Scan for the cell matching the given text and deliver its [X, Y] coordinate at center. 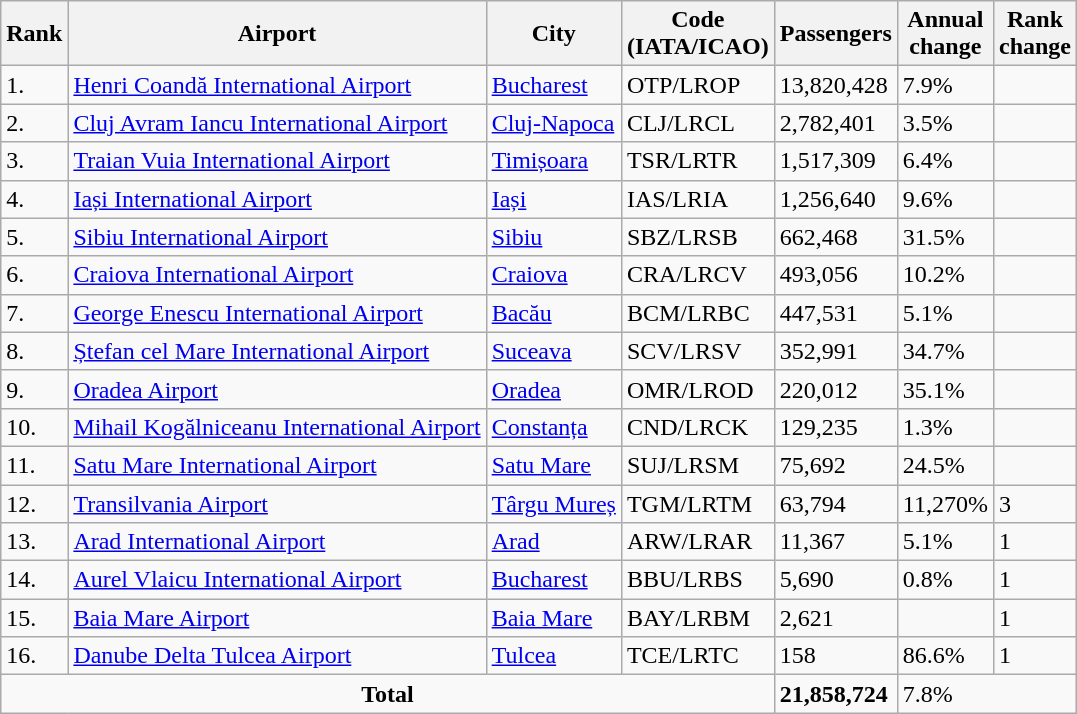
24.5% [945, 465]
Traian Vuia International Airport [277, 161]
Rankchange [1034, 34]
OMR/LROD [698, 389]
Passengers [836, 34]
TGM/LRTM [698, 503]
CND/LRCK [698, 427]
14. [34, 580]
Târgu Mureș [554, 503]
Satu Mare [554, 465]
158 [836, 656]
86.6% [945, 656]
Annualchange [945, 34]
IAS/LRIA [698, 199]
Henri Coandă International Airport [277, 85]
31.5% [945, 237]
7.8% [986, 694]
Danube Delta Tulcea Airport [277, 656]
129,235 [836, 427]
Rank [34, 34]
BBU/LRBS [698, 580]
4. [34, 199]
15. [34, 618]
Sibiu [554, 237]
3 [1034, 503]
Sibiu International Airport [277, 237]
2,782,401 [836, 123]
7. [34, 313]
9. [34, 389]
13,820,428 [836, 85]
2. [34, 123]
220,012 [836, 389]
6.4% [945, 161]
Iași [554, 199]
Code(IATA/ICAO) [698, 34]
13. [34, 542]
Baia Mare Airport [277, 618]
63,794 [836, 503]
12. [34, 503]
75,692 [836, 465]
Constanța [554, 427]
11,270% [945, 503]
SUJ/LRSM [698, 465]
1,256,640 [836, 199]
Iași International Airport [277, 199]
Craiova International Airport [277, 275]
Oradea [554, 389]
1.3% [945, 427]
352,991 [836, 351]
11. [34, 465]
Airport [277, 34]
BCM/LRBC [698, 313]
George Enescu International Airport [277, 313]
Tulcea [554, 656]
Total [388, 694]
ARW/LRAR [698, 542]
Cluj Avram Iancu International Airport [277, 123]
3.5% [945, 123]
1. [34, 85]
0.8% [945, 580]
3. [34, 161]
5,690 [836, 580]
7.9% [945, 85]
Cluj-Napoca [554, 123]
CLJ/LRCL [698, 123]
9.6% [945, 199]
34.7% [945, 351]
Mihail Kogălniceanu International Airport [277, 427]
493,056 [836, 275]
OTP/LROP [698, 85]
662,468 [836, 237]
Ștefan cel Mare International Airport [277, 351]
447,531 [836, 313]
SBZ/LRSB [698, 237]
Bacău [554, 313]
TCE/LRTC [698, 656]
5. [34, 237]
Arad [554, 542]
Aurel Vlaicu International Airport [277, 580]
10.2% [945, 275]
35.1% [945, 389]
Arad International Airport [277, 542]
6. [34, 275]
11,367 [836, 542]
BAY/LRBM [698, 618]
CRA/LRCV [698, 275]
Baia Mare [554, 618]
Satu Mare International Airport [277, 465]
16. [34, 656]
Transilvania Airport [277, 503]
Suceava [554, 351]
Oradea Airport [277, 389]
City [554, 34]
Timișoara [554, 161]
1,517,309 [836, 161]
10. [34, 427]
TSR/LRTR [698, 161]
21,858,724 [836, 694]
2,621 [836, 618]
Craiova [554, 275]
8. [34, 351]
SCV/LRSV [698, 351]
